Search for the cell housing the specified text and yield its [x, y] center coordinate. 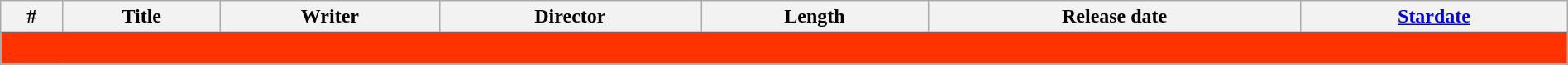
Stardate [1434, 17]
Writer [330, 17]
Title [142, 17]
# [31, 17]
Release date [1114, 17]
Director [571, 17]
Length [815, 17]
